Search for the cell housing the specified text and yield its (x, y) center coordinate. 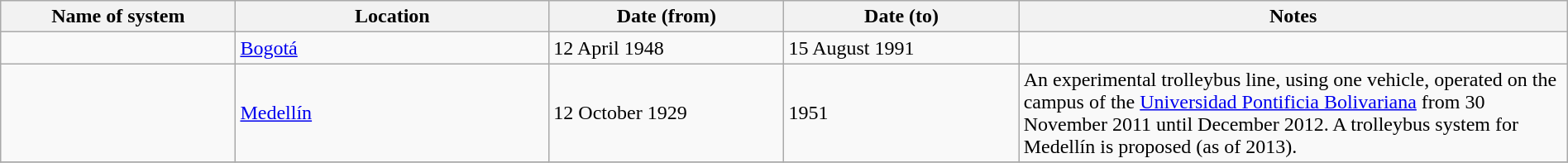
Bogotá (392, 48)
Date (from) (667, 17)
Date (to) (901, 17)
12 October 1929 (667, 113)
Name of system (118, 17)
Medellín (392, 113)
1951 (901, 113)
15 August 1991 (901, 48)
12 April 1948 (667, 48)
Notes (1293, 17)
Location (392, 17)
